Find where the given text appears and provide that cell's center as [x, y] coordinate. 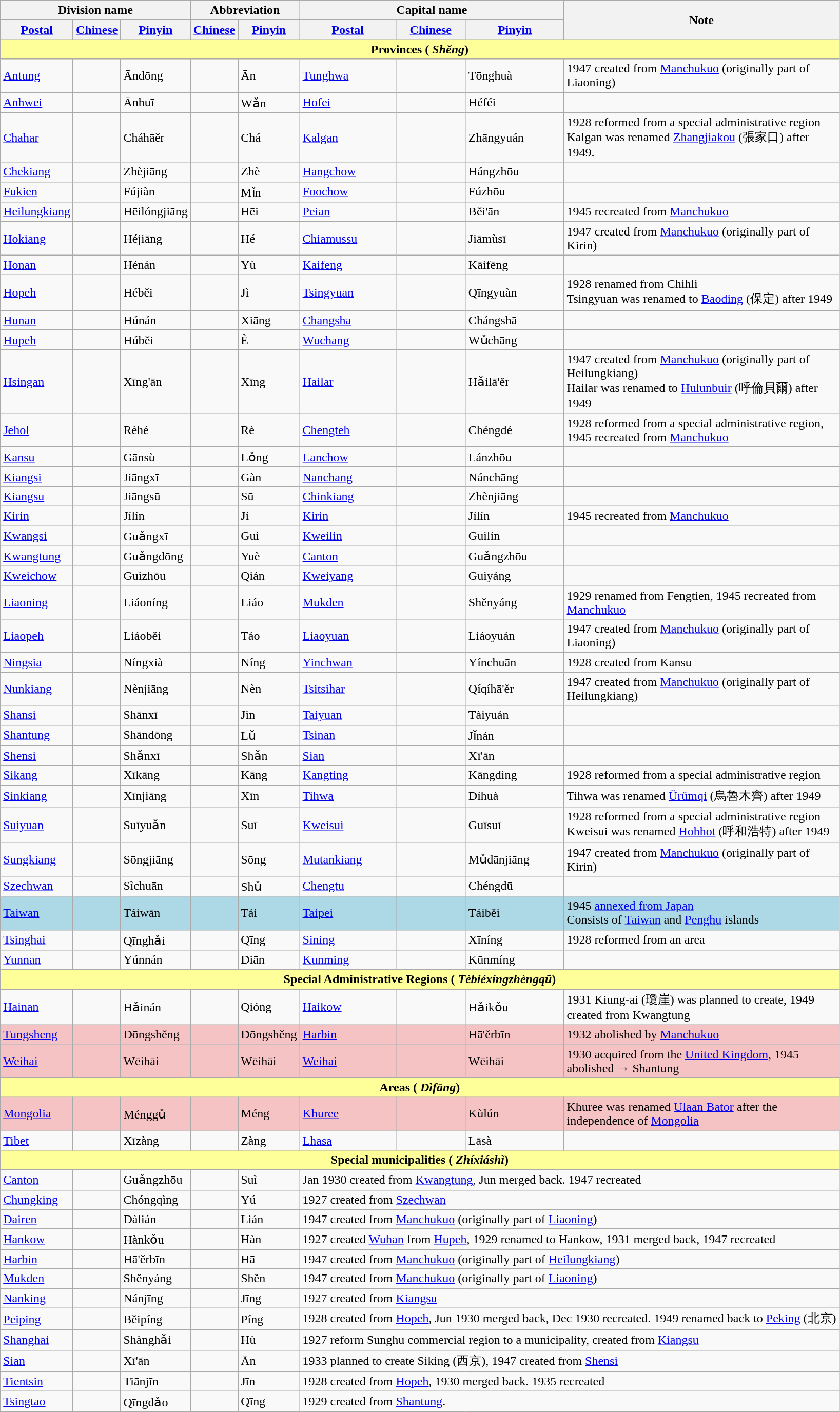
Nèn [269, 689]
Suiyuan [37, 825]
Ānhuī [155, 103]
Kāifēng [515, 265]
Díhuà [515, 796]
Lǔ [269, 735]
Xiāng [269, 320]
Kaifeng [348, 265]
1928 reformed from an area [701, 940]
Tientsin [37, 1382]
Chóngqìng [155, 1200]
Note [701, 20]
1928 created from Hopeh, 1930 merged back. 1935 recreated [570, 1382]
Lanchow [348, 457]
Héféi [515, 103]
Yunnan [37, 960]
Provinces ( Shěng) [420, 49]
Jǐnán [515, 735]
Tibet [37, 1141]
1927 created from Kiangsu [570, 1298]
1927 created Wuhan from Hupeh, 1929 renamed to Hankow, 1931 merged back, 1947 recreated [570, 1239]
Tsitsihar [348, 689]
Yuè [269, 556]
Areas ( Dìfāng) [420, 1087]
Guǎngdōng [155, 556]
Mǐn [269, 192]
Hénán [155, 265]
Xīníng [515, 940]
1927 created from Szechwan [570, 1200]
Kāngdìng [515, 775]
Lǒng [269, 457]
Hā [269, 1259]
Wuchang [348, 340]
Kūnmíng [515, 960]
Shensi [37, 756]
Húnán [155, 320]
Nanking [37, 1298]
1928 renamed from ChihliTsingyuan was renamed to Baoding (保定) after 1949 [701, 292]
Hunan [37, 320]
Suī [269, 825]
Hokiang [37, 238]
Shǔ [269, 886]
Sining [348, 940]
Cháhāěr [155, 138]
Tihwa was renamed Ürümqi (烏魯木齊) after 1949 [701, 796]
Kangting [348, 775]
Zhènjiāng [515, 496]
Jiāmùsī [515, 238]
Special Administrative Regions ( Tèbiéxíngzhèngqū) [420, 979]
Liáoyuán [515, 636]
Liaopeh [37, 636]
Tsinan [348, 735]
Kweisui [348, 825]
1928 reformed from a special administrative region, 1945 recreated from Manchukuo [701, 430]
Hofei [348, 103]
Liaoyuan [348, 636]
Guì [269, 536]
Mongolia [37, 1113]
Tiānjīn [155, 1382]
Kalgan [348, 138]
Qīngyuàn [515, 292]
1927 reform Sunghu commercial region to a municipality, created from Kiangsu [570, 1340]
1945 annexed from JapanConsists of Taiwan and Penghu islands [701, 913]
Abbreviation [245, 10]
Sikang [37, 775]
Píng [269, 1319]
Shāndōng [155, 735]
Nunkiang [37, 689]
Běi'ān [515, 212]
Antung [37, 76]
Suì [269, 1180]
Tsingyuan [348, 292]
Lánzhōu [515, 457]
Shānxī [155, 715]
Rè [269, 430]
Mǔdānjiāng [515, 859]
Shantung [37, 735]
Xīn [269, 796]
1929 created from Shantung. [570, 1402]
Rèhé [155, 430]
Gānsù [155, 457]
Taiwan [37, 913]
Khuree was renamed Ulaan Bator after the independence of Mongolia [701, 1113]
Ningsia [37, 662]
Tungsheng [37, 1034]
Khuree [348, 1113]
Mutankiang [348, 859]
1932 abolished by Manchukuo [701, 1034]
Fukien [37, 192]
Kùlún [515, 1113]
Shansi [37, 715]
Chángshā [515, 320]
Jīn [269, 1382]
Guìzhōu [155, 576]
Chengtu [348, 886]
Sū [269, 496]
Yù [269, 265]
Níng [269, 662]
Yinchwan [348, 662]
Táiwān [155, 913]
Héběi [155, 292]
Jì [269, 292]
Chá [269, 138]
Liaoning [37, 602]
Jiāngxī [155, 477]
Lhasa [348, 1141]
Kweilin [348, 536]
È [269, 340]
Shànghǎi [155, 1340]
Jan 1930 created from Kwangtung, Jun merged back. 1947 recreated [570, 1180]
Hēilóngjiāng [155, 212]
Jí [269, 516]
Suīyuǎn [155, 825]
Qīngdǎo [155, 1402]
Division name [95, 10]
Lāsà [515, 1141]
Qián [269, 576]
Liáo [269, 602]
1928 created from Kansu [701, 662]
Liáoběi [155, 636]
Zhèjiāng [155, 172]
Xīkāng [155, 775]
1930 acquired from the United Kingdom, 1945 abolished → Shantung [701, 1061]
Hopeh [37, 292]
Hànkǒu [155, 1239]
Chahar [37, 138]
Xīng [269, 382]
Diān [269, 960]
Tsinghai [37, 940]
Nánjīng [155, 1298]
Wǔchāng [515, 340]
Lián [269, 1219]
Hé [269, 238]
Nènjiāng [155, 689]
Tōnghuà [515, 76]
Guìlín [515, 536]
Chengteh [348, 430]
Zhè [269, 172]
Anhwei [37, 103]
Kwangsi [37, 536]
Hǎinán [155, 1007]
Chiamussu [348, 238]
Hǎikǒu [515, 1007]
Níngxià [155, 662]
Hailar [348, 382]
Jehol [37, 430]
Guǎngxī [155, 536]
Yú [269, 1200]
Kweiyang [348, 576]
Tunghwa [348, 76]
Hangchow [348, 172]
Chekiang [37, 172]
Fújiàn [155, 192]
Táo [269, 636]
Hainan [37, 1007]
Sōng [269, 859]
Xīzàng [155, 1141]
Běipíng [155, 1319]
Qīnghǎi [155, 940]
1928 reformed from a special administrative regionKweisui was renamed Hohhot (呼和浩特) after 1949 [701, 825]
Peian [348, 212]
Sinkiang [37, 796]
Dairen [37, 1219]
Hǎilā'ěr [515, 382]
Sōngjiāng [155, 859]
Fúzhōu [515, 192]
Capital name [432, 10]
Āndōng [155, 76]
Hù [269, 1340]
Heilungkiang [37, 212]
1931 Kiung-ai (瓊崖) was planned to create, 1949 created from Kwangtung [701, 1007]
Hupeh [37, 340]
Jiāngsū [155, 496]
Liáoníng [155, 602]
Changsha [348, 320]
Yínchuān [515, 662]
Hàn [269, 1239]
Xīng'ān [155, 382]
Shǎnxī [155, 756]
Sungkiang [37, 859]
Qíqíhā'ěr [515, 689]
Hēi [269, 212]
Peiping [37, 1319]
1928 created from Hopeh, Jun 1930 merged back, Dec 1930 recreated. 1949 renamed back to Peking (北京) [570, 1319]
Jīng [269, 1298]
Xīnjiāng [155, 796]
Tsingtao [37, 1402]
Shǎn [269, 756]
Kwangtung [37, 556]
Qióng [269, 1007]
1928 reformed from a special administrative region [701, 775]
Yúnnán [155, 960]
Sìchuān [155, 886]
Hankow [37, 1239]
1947 created from Manchukuo (originally part of Heilungkiang)Hailar was renamed to Hulunbuir (呼倫貝爾) after 1949 [701, 382]
Zàng [269, 1141]
Taipei [348, 913]
Héjiāng [155, 238]
Shanghai [37, 1340]
Chéngdū [515, 886]
Chéngdé [515, 430]
Special municipalities ( Zhíxiáshì) [420, 1160]
Tái [269, 913]
Honan [37, 265]
1933 planned to create Siking (西京), 1947 created from Shensi [570, 1361]
Tihwa [348, 796]
Chungking [37, 1200]
Kweichow [37, 576]
Taiyuan [348, 715]
Hsingan [37, 382]
Kiangsi [37, 477]
Nánchāng [515, 477]
Guìyáng [515, 576]
Chinkiang [348, 496]
Nanchang [348, 477]
Méng [269, 1113]
Gàn [269, 477]
Kiangsu [37, 496]
Kunming [348, 960]
Húběi [155, 340]
Kansu [37, 457]
Szechwan [37, 886]
Kāng [269, 775]
1928 reformed from a special administrative regionKalgan was renamed Zhangjiakou (張家口) after 1949. [701, 138]
Wǎn [269, 103]
Táiběi [515, 913]
Ménggǔ [155, 1113]
Jìn [269, 715]
Tàiyuán [515, 715]
Foochow [348, 192]
Guīsuī [515, 825]
Zhāngyuán [515, 138]
Hángzhōu [515, 172]
1929 renamed from Fengtien, 1945 recreated from Manchukuo [701, 602]
Haikow [348, 1007]
Shěn [269, 1279]
Dàlián [155, 1219]
